Locate the cell with the specified text and output its [x, y] center coordinate. 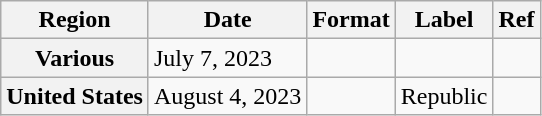
United States [75, 96]
Label [444, 20]
July 7, 2023 [227, 58]
Region [75, 20]
Republic [444, 96]
Various [75, 58]
Date [227, 20]
August 4, 2023 [227, 96]
Ref [516, 20]
Format [351, 20]
